For the text-containing cell, return its midpoint in [X, Y] coordinate format. 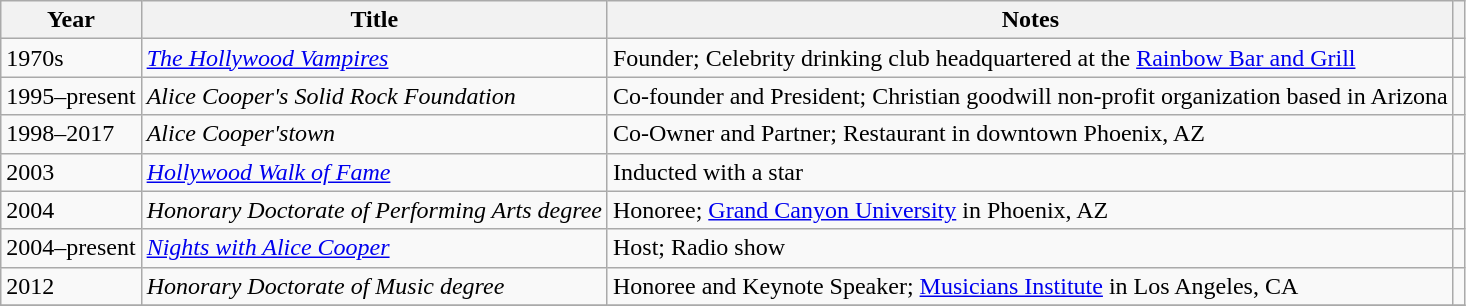
Honorary Doctorate of Music degree [374, 286]
Notes [1030, 20]
Honorary Doctorate of Performing Arts degree [374, 210]
2004–present [71, 248]
1970s [71, 58]
Title [374, 20]
Co-founder and President; Christian goodwill non-profit organization based in Arizona [1030, 96]
Founder; Celebrity drinking club headquartered at the Rainbow Bar and Grill [1030, 58]
Honoree; Grand Canyon University in Phoenix, AZ [1030, 210]
Honoree and Keynote Speaker; Musicians Institute in Los Angeles, CA [1030, 286]
Nights with Alice Cooper [374, 248]
2004 [71, 210]
2003 [71, 172]
Host; Radio show [1030, 248]
Alice Cooper'stown [374, 134]
Co-Owner and Partner; Restaurant in downtown Phoenix, AZ [1030, 134]
1998–2017 [71, 134]
2012 [71, 286]
1995–present [71, 96]
Hollywood Walk of Fame [374, 172]
Alice Cooper's Solid Rock Foundation [374, 96]
The Hollywood Vampires [374, 58]
Inducted with a star [1030, 172]
Year [71, 20]
